For the text-containing cell, return its midpoint in (x, y) coordinate format. 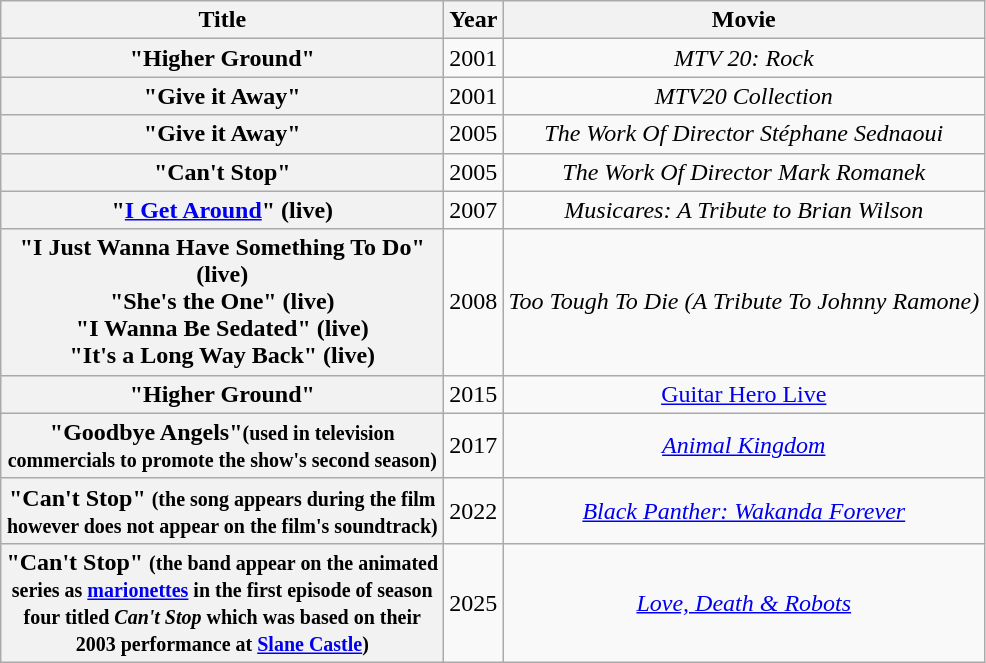
Black Panther: Wakanda Forever (744, 510)
"Can't Stop" (the song appears during the film however does not appear on the film's soundtrack) (222, 510)
2017 (474, 446)
2025 (474, 602)
Love, Death & Robots (744, 602)
2007 (474, 210)
Animal Kingdom (744, 446)
Too Tough To Die (A Tribute To Johnny Ramone) (744, 302)
Musicares: A Tribute to Brian Wilson (744, 210)
The Work Of Director Stéphane Sednaoui (744, 134)
The Work Of Director Mark Romanek (744, 172)
"Goodbye Angels"(used in television commercials to promote the show's second season) (222, 446)
2022 (474, 510)
Year (474, 20)
2008 (474, 302)
"Can't Stop" (222, 172)
Title (222, 20)
MTV 20: Rock (744, 58)
Movie (744, 20)
Guitar Hero Live (744, 394)
2015 (474, 394)
MTV20 Collection (744, 96)
"I Just Wanna Have Something To Do" (live)"She's the One" (live)"I Wanna Be Sedated" (live)"It's a Long Way Back" (live) (222, 302)
"I Get Around" (live) (222, 210)
